For the text-containing cell, return its midpoint in [X, Y] coordinate format. 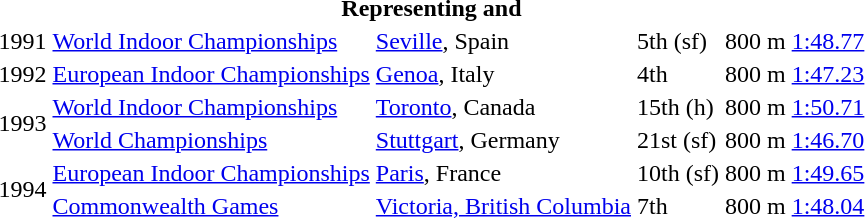
World Championships [211, 140]
10th (sf) [678, 173]
Paris, France [503, 173]
4th [678, 74]
Genoa, Italy [503, 74]
21st (sf) [678, 140]
15th (h) [678, 107]
5th (sf) [678, 41]
Toronto, Canada [503, 107]
Stuttgart, Germany [503, 140]
Seville, Spain [503, 41]
